Return the (X, Y) coordinate for the center point of the cell that contains the specified text.  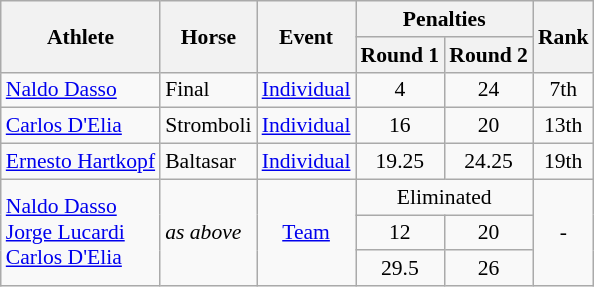
Rank (564, 36)
Stromboli (208, 126)
Round 2 (488, 55)
Horse (208, 36)
12 (400, 233)
Athlete (80, 36)
7th (564, 90)
Round 1 (400, 55)
Ernesto Hartkopf (80, 162)
26 (488, 269)
16 (400, 126)
24 (488, 90)
Event (306, 36)
13th (564, 126)
as above (208, 232)
Baltasar (208, 162)
Naldo Dasso (80, 90)
4 (400, 90)
Penalties (444, 19)
Carlos D'Elia (80, 126)
24.25 (488, 162)
19.25 (400, 162)
19th (564, 162)
29.5 (400, 269)
- (564, 232)
Eliminated (444, 197)
Final (208, 90)
Team (306, 232)
Naldo DassoJorge LucardiCarlos D'Elia (80, 232)
